Return the [X, Y] coordinate for the center point of the cell that contains the specified text.  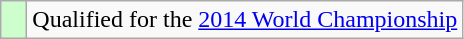
Qualified for the 2014 World Championship [245, 20]
